For the text-containing cell, return its midpoint in [x, y] coordinate format. 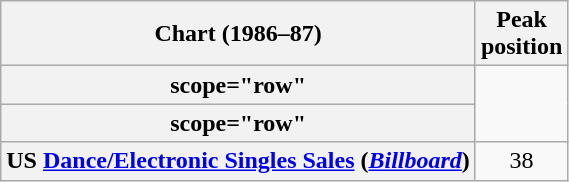
38 [521, 161]
US Dance/Electronic Singles Sales (Billboard) [238, 161]
Chart (1986–87) [238, 34]
Peakposition [521, 34]
